Extract the [x, y] coordinate from the center of the cell holding the provided text.  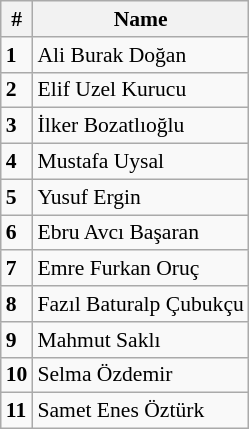
Ebru Avcı Başaran [140, 233]
Elif Uzel Kurucu [140, 90]
# [17, 19]
Mustafa Uysal [140, 162]
5 [17, 197]
Fazıl Baturalp Çubukçu [140, 304]
4 [17, 162]
Ali Burak Doğan [140, 55]
Mahmut Saklı [140, 340]
11 [17, 411]
10 [17, 375]
8 [17, 304]
9 [17, 340]
Samet Enes Öztürk [140, 411]
Emre Furkan Oruç [140, 269]
İlker Bozatlıoğlu [140, 126]
Selma Özdemir [140, 375]
Yusuf Ergin [140, 197]
1 [17, 55]
6 [17, 233]
Name [140, 19]
2 [17, 90]
7 [17, 269]
3 [17, 126]
